Pinpoint the cell where the given text exists, returning its [x, y] midpoint coordinate. 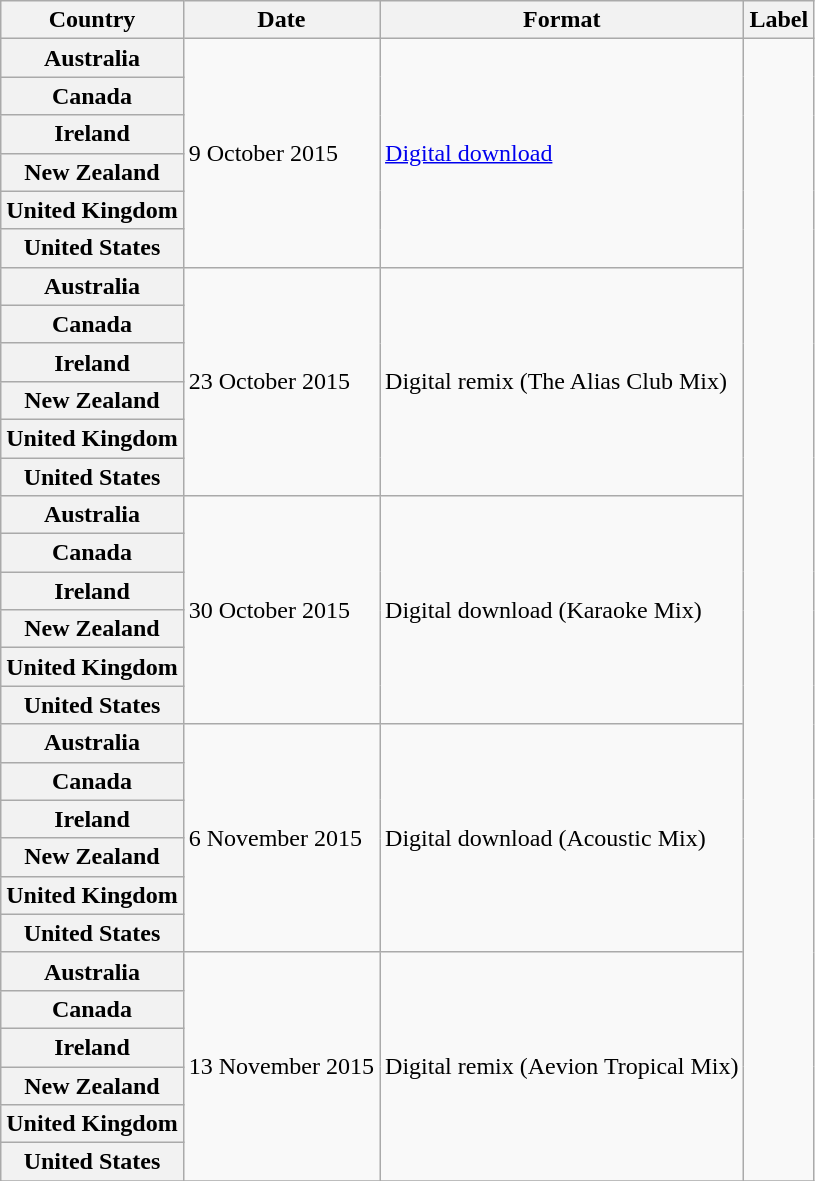
Format [562, 20]
13 November 2015 [281, 1066]
Digital download (Acoustic Mix) [562, 838]
Date [281, 20]
Country [92, 20]
30 October 2015 [281, 610]
23 October 2015 [281, 381]
Label [779, 20]
Digital remix (Aevion Tropical Mix) [562, 1066]
Digital download [562, 153]
6 November 2015 [281, 838]
Digital remix (The Alias Club Mix) [562, 381]
9 October 2015 [281, 153]
Digital download (Karaoke Mix) [562, 610]
